Determine the (X, Y) coordinate at the center of the cell enclosing the given text.  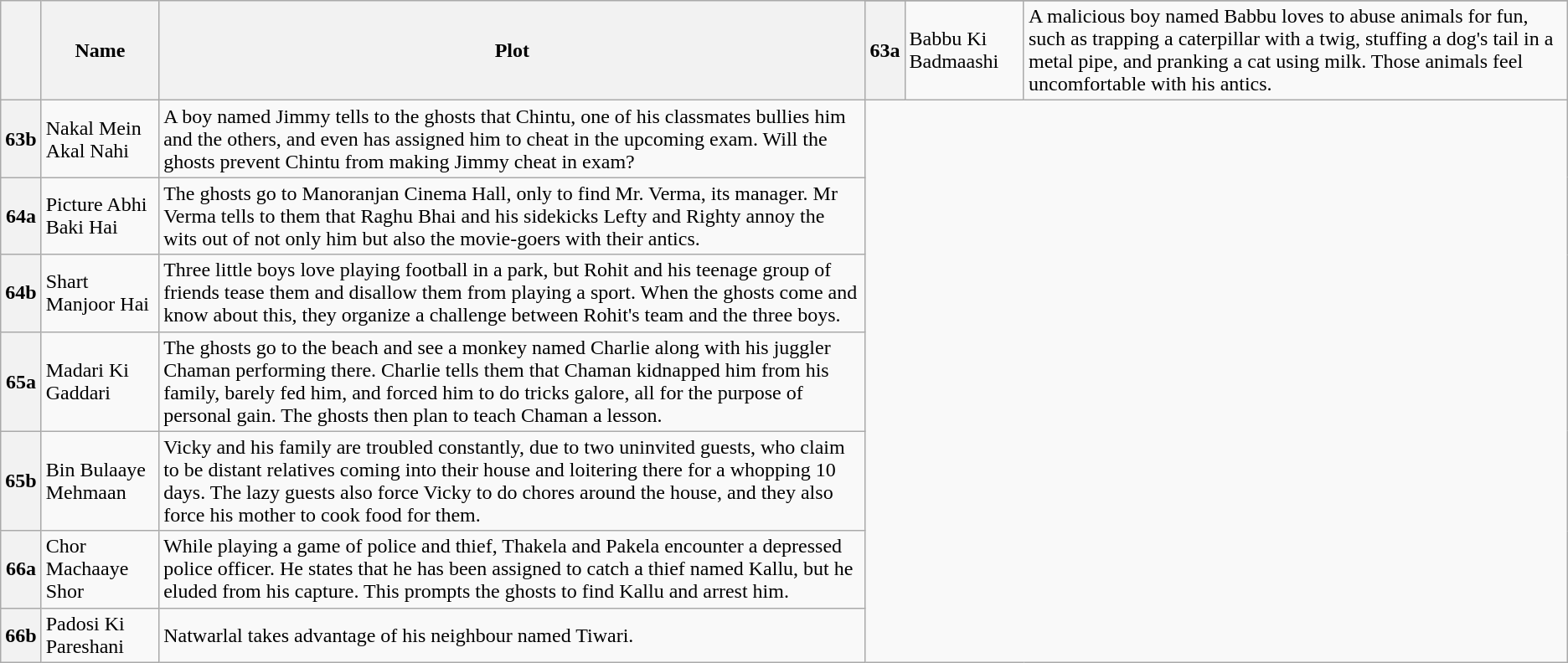
Picture Abhi Baki Hai (100, 216)
Shart Manjoor Hai (100, 293)
Babbu Ki Badmaashi (964, 50)
63b (21, 139)
64b (21, 293)
65a (21, 382)
66a (21, 569)
Natwarlal takes advantage of his neighbour named Tiwari. (513, 635)
Bin Bulaaye Mehmaan (100, 481)
64a (21, 216)
66b (21, 635)
Name (100, 50)
Nakal Mein Akal Nahi (100, 139)
65b (21, 481)
Madari Ki Gaddari (100, 382)
63a (885, 50)
Plot (513, 50)
Chor Machaaye Shor (100, 569)
Padosi Ki Pareshani (100, 635)
